Extract the [x, y] coordinate from the center of the cell holding the provided text.  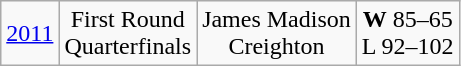
W 85–65L 92–102 [408, 34]
James MadisonCreighton [277, 34]
2011 [30, 34]
First RoundQuarterfinals [128, 34]
